Locate the cell with the specified text and output its [x, y] center coordinate. 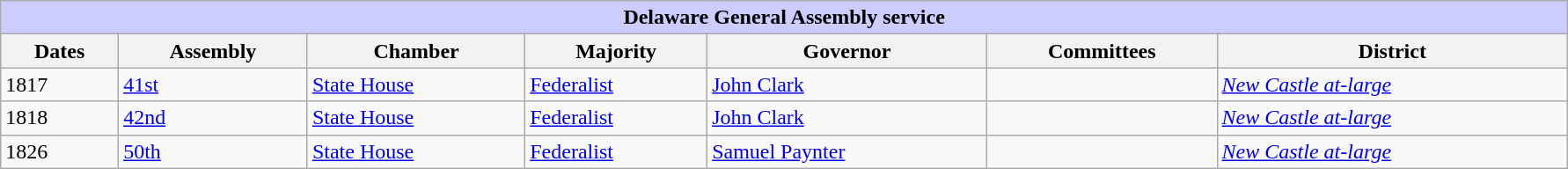
Committees [1102, 51]
Assembly [213, 51]
1818 [60, 118]
Samuel Paynter [847, 151]
District [1392, 51]
Dates [60, 51]
Governor [847, 51]
41st [213, 84]
42nd [213, 118]
50th [213, 151]
Chamber [415, 51]
Majority [616, 51]
1826 [60, 151]
1817 [60, 84]
Delaware General Assembly service [785, 18]
